Extract the [x, y] coordinate from the center of the cell holding the provided text.  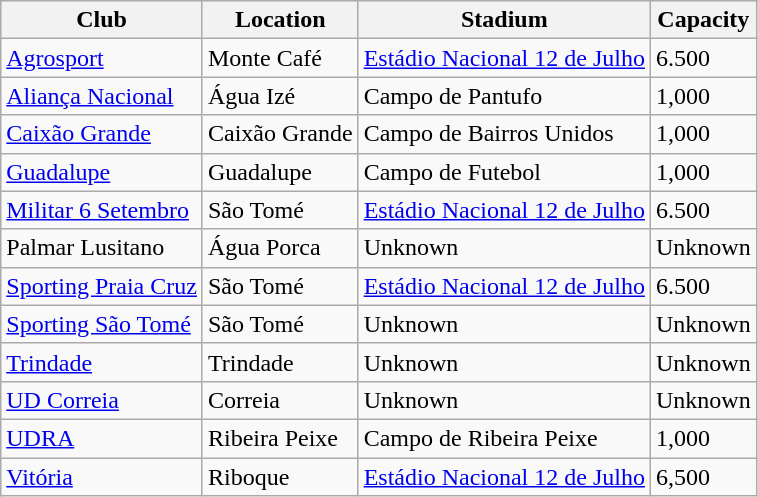
Agrosport [102, 58]
Capacity [703, 20]
Club [102, 20]
Campo de Pantufo [504, 96]
Água Izé [280, 96]
6,500 [703, 477]
Ribeira Peixe [280, 438]
UDRA [102, 438]
Stadium [504, 20]
Campo de Futebol [504, 172]
Militar 6 Setembro [102, 210]
UD Correia [102, 400]
Location [280, 20]
Sporting São Tomé [102, 324]
Vitória [102, 477]
Monte Café [280, 58]
Sporting Praia Cruz [102, 286]
Correia [280, 400]
Aliança Nacional [102, 96]
Água Porca [280, 248]
Palmar Lusitano [102, 248]
Riboque [280, 477]
Campo de Ribeira Peixe [504, 438]
Campo de Bairros Unidos [504, 134]
